Scan for the cell matching the given text and deliver its [X, Y] coordinate at center. 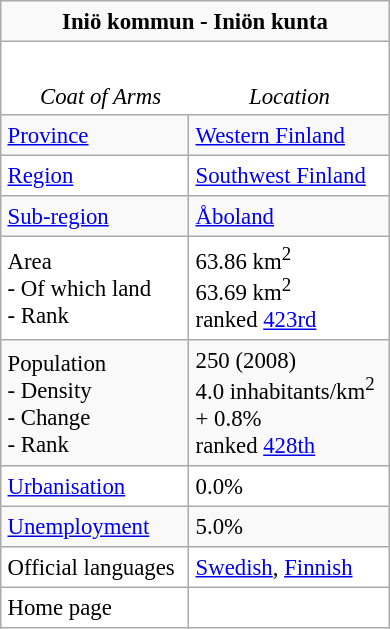
Region [95, 175]
63.86 km263.69 km2ranked 423rd [289, 288]
Official languages [95, 567]
Western Finland [289, 135]
Coat of Arms [100, 96]
Location [290, 96]
Iniö kommun - Iniön kunta [195, 21]
Åboland [289, 216]
Swedish, Finnish [289, 567]
250 (2008)4.0 inhabitants/km2+ 0.8%ranked 428th [289, 403]
Unemployment [95, 527]
Province [95, 135]
5.0% [289, 527]
Southwest Finland [289, 175]
Population- Density- Change- Rank [95, 403]
Coat of Arms Location [195, 78]
Sub-region [95, 216]
0.0% [289, 486]
Home page [95, 608]
Area- Of which land- Rank [95, 288]
Urbanisation [95, 486]
